Return (X, Y) of the center of cell containing provided text 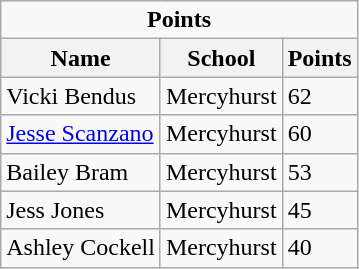
53 (320, 172)
40 (320, 248)
Vicki Bendus (81, 96)
Name (81, 58)
60 (320, 134)
62 (320, 96)
Bailey Bram (81, 172)
School (221, 58)
Jesse Scanzano (81, 134)
Jess Jones (81, 210)
45 (320, 210)
Ashley Cockell (81, 248)
